Identify which cell holds the provided text, then report its (x, y) central coordinate. 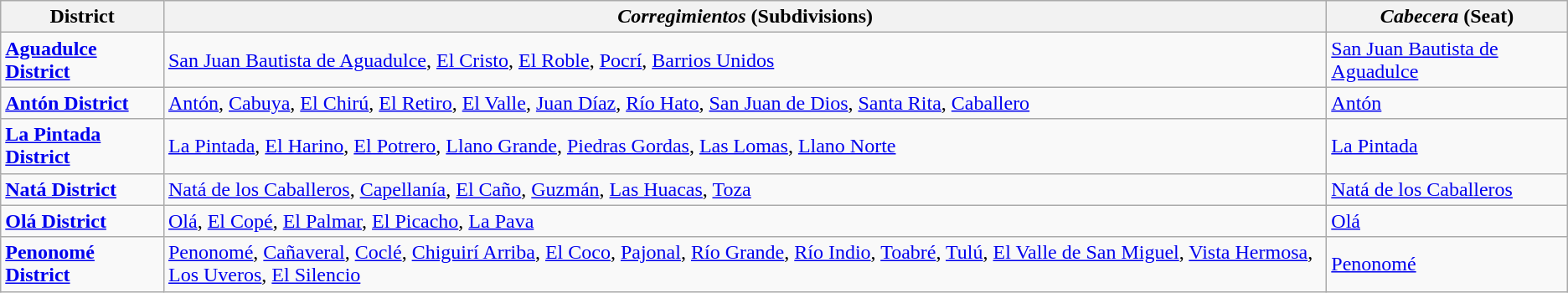
Penonomé (1447, 265)
Natá de los Caballeros (1447, 189)
San Juan Bautista de Aguadulce, El Cristo, El Roble, Pocrí, Barrios Unidos (745, 60)
Aguadulce District (82, 60)
La Pintada, El Harino, El Potrero, Llano Grande, Piedras Gordas, Las Lomas, Llano Norte (745, 146)
District (82, 17)
Cabecera (Seat) (1447, 17)
Olá, El Copé, El Palmar, El Picacho, La Pava (745, 221)
Olá (1447, 221)
Penonomé District (82, 265)
Antón, Cabuya, El Chirú, El Retiro, El Valle, Juan Díaz, Río Hato, San Juan de Dios, Santa Rita, Caballero (745, 103)
La Pintada (1447, 146)
Corregimientos (Subdivisions) (745, 17)
Olá District (82, 221)
Natá District (82, 189)
Antón District (82, 103)
Natá de los Caballeros, Capellanía, El Caño, Guzmán, Las Huacas, Toza (745, 189)
La Pintada District (82, 146)
San Juan Bautista de Aguadulce (1447, 60)
Antón (1447, 103)
